Provide the [X, Y] coordinate of the cell's center where the given text is located.  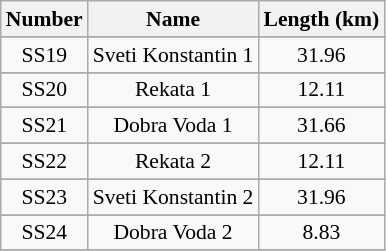
Number [44, 19]
Rekata 2 [174, 162]
Name [174, 19]
SS20 [44, 90]
8.83 [321, 233]
Dobra Voda 1 [174, 126]
Length (km) [321, 19]
SS21 [44, 126]
SS23 [44, 197]
Sveti Konstantin 2 [174, 197]
SS19 [44, 55]
31.66 [321, 126]
SS24 [44, 233]
Dobra Voda 2 [174, 233]
SS22 [44, 162]
Sveti Konstantin 1 [174, 55]
Rekata 1 [174, 90]
